Find where the given text appears and provide that cell's center as (X, Y) coordinate. 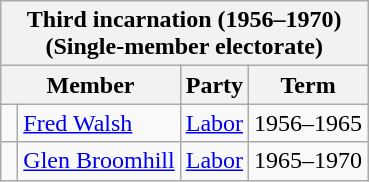
Term (308, 85)
Third incarnation (1956–1970)(Single-member electorate) (184, 34)
1956–1965 (308, 123)
Fred Walsh (99, 123)
Glen Broomhill (99, 161)
Party (214, 85)
Member (90, 85)
1965–1970 (308, 161)
